Output the [X, Y] coordinate of the center of the cell containing the given text.  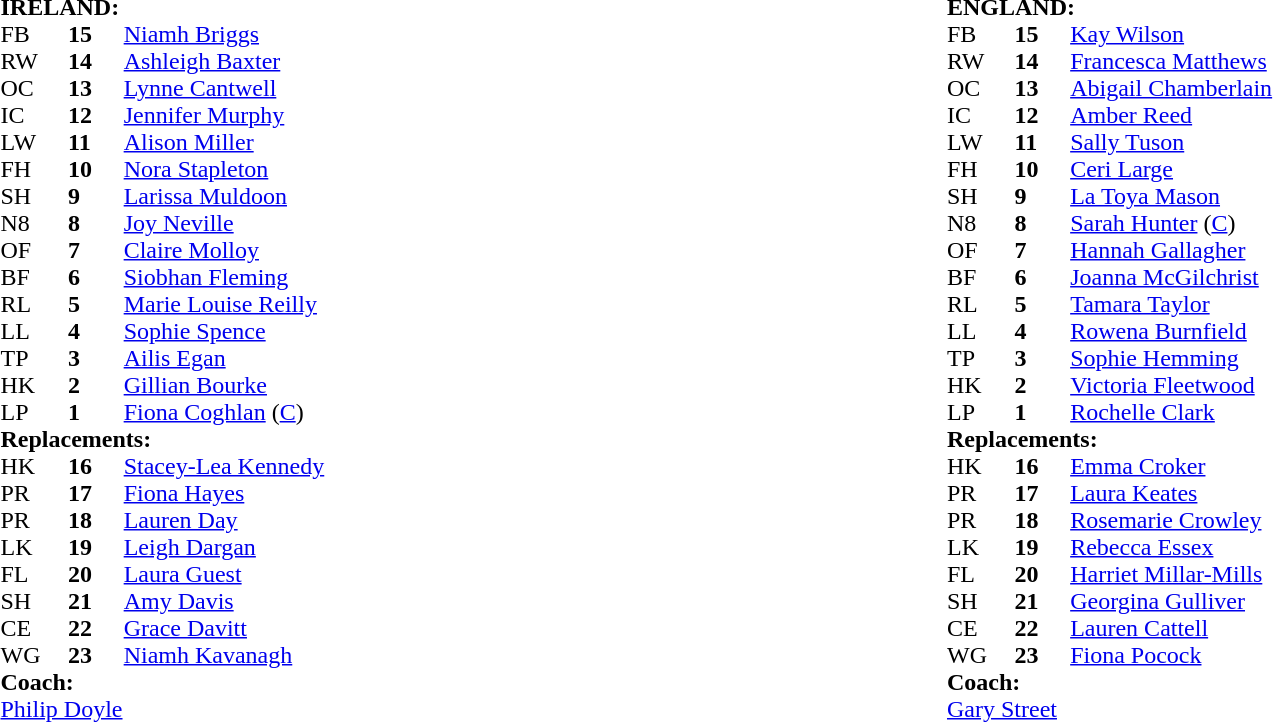
Siobhan Fleming [328, 278]
Alison Miller [328, 142]
Ashleigh Baxter [328, 62]
Amy Davis [328, 602]
Leigh Dargan [328, 548]
Larissa Muldoon [328, 196]
Marie Louise Reilly [328, 304]
Lauren Day [328, 520]
Sophie Spence [328, 332]
Nora Stapleton [328, 170]
Fiona Coghlan (C) [328, 412]
Lynne Cantwell [328, 88]
Claire Molloy [328, 250]
Grace Davitt [328, 628]
Replacements: [470, 440]
Ailis Egan [328, 358]
Niamh Kavanagh [328, 656]
Joy Neville [328, 224]
Fiona Hayes [328, 494]
Jennifer Murphy [328, 116]
Stacey-Lea Kennedy [328, 466]
Gillian Bourke [328, 386]
Coach: [470, 682]
Laura Guest [328, 574]
Niamh Briggs [328, 34]
